Provide the (x, y) coordinate of the cell's center where the given text is located.  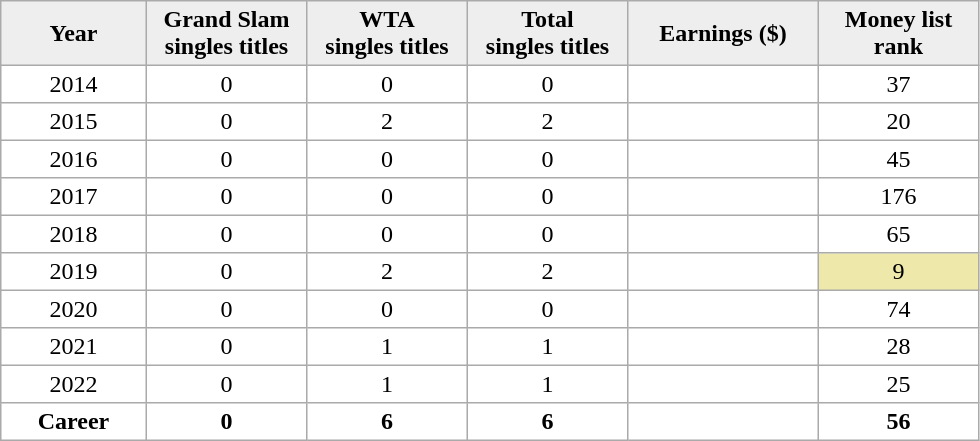
74 (898, 309)
25 (898, 384)
176 (898, 197)
2021 (74, 347)
Grand Slam singles titles (226, 33)
Earnings ($) (723, 33)
2019 (74, 272)
37 (898, 84)
56 (898, 422)
2020 (74, 309)
2015 (74, 122)
WTA singles titles (387, 33)
2018 (74, 234)
28 (898, 347)
20 (898, 122)
65 (898, 234)
2022 (74, 384)
2014 (74, 84)
45 (898, 159)
2017 (74, 197)
Money list rank (898, 33)
Total singles titles (547, 33)
2016 (74, 159)
Year (74, 33)
Career (74, 422)
9 (898, 272)
